Pinpoint the cell where the given text exists, returning its (x, y) midpoint coordinate. 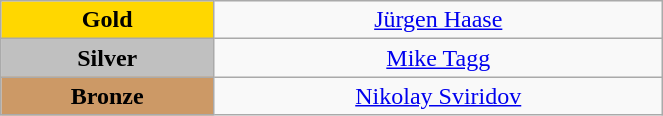
Bronze (108, 96)
Nikolay Sviridov (438, 96)
Gold (108, 20)
Mike Tagg (438, 58)
Jürgen Haase (438, 20)
Silver (108, 58)
